Return [x, y] of the center of cell containing provided text 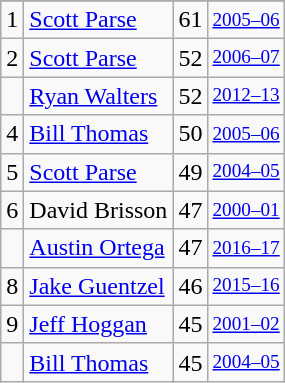
6 [12, 210]
1 [12, 20]
49 [190, 172]
46 [190, 286]
61 [190, 20]
50 [190, 134]
Jeff Hoggan [98, 324]
David Brisson [98, 210]
9 [12, 324]
Austin Ortega [98, 248]
4 [12, 134]
2001–02 [246, 324]
2006–07 [246, 58]
2012–13 [246, 96]
Jake Guentzel [98, 286]
2016–17 [246, 248]
2 [12, 58]
2015–16 [246, 286]
Ryan Walters [98, 96]
5 [12, 172]
8 [12, 286]
2000–01 [246, 210]
